Pinpoint the cell where the given text exists, returning its [X, Y] midpoint coordinate. 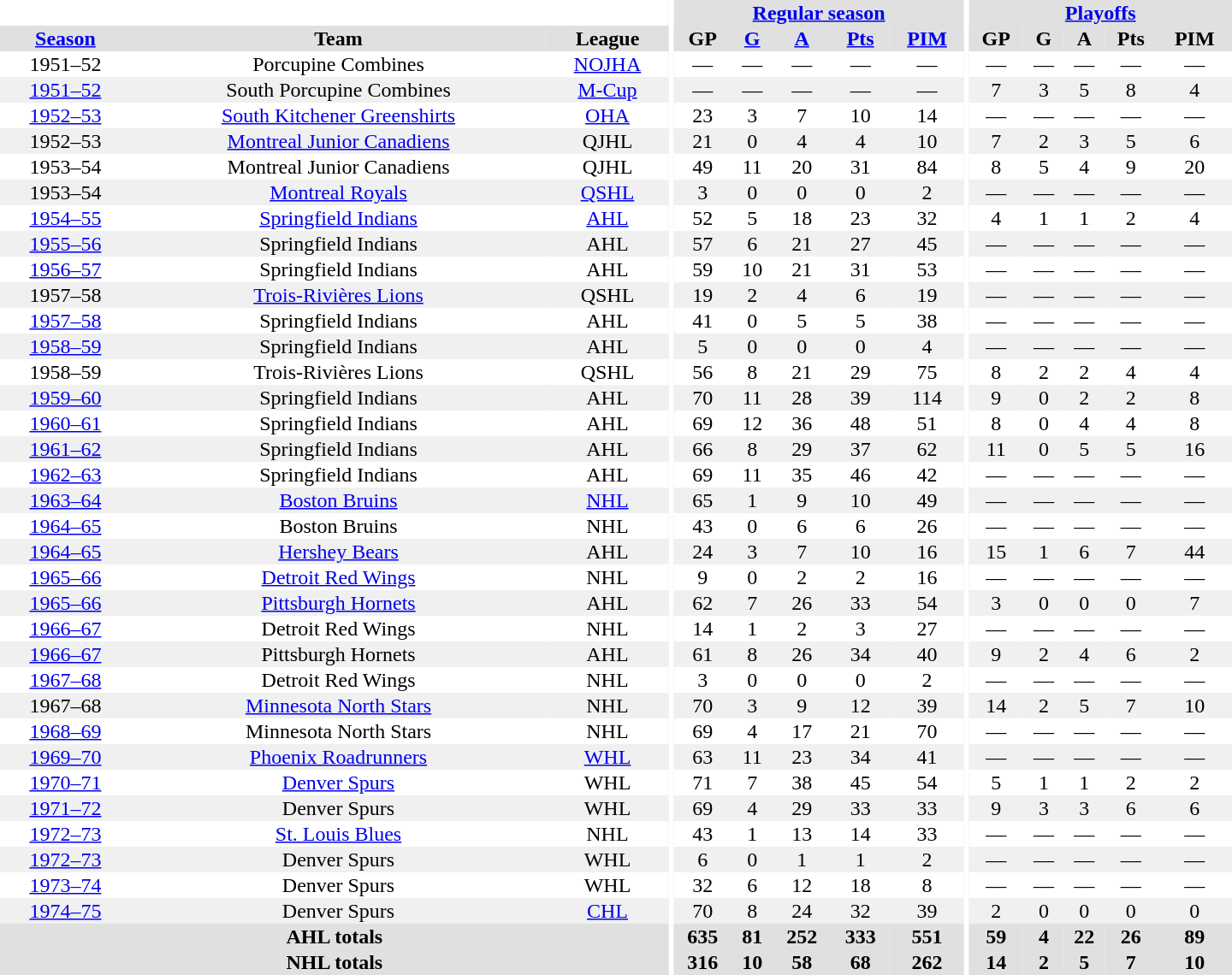
Hershey Bears [339, 552]
635 [703, 937]
1956–57 [65, 269]
37 [861, 449]
15 [996, 552]
1963–64 [65, 500]
84 [927, 167]
61 [703, 654]
1962–63 [65, 475]
Season [65, 38]
46 [861, 475]
South Porcupine Combines [339, 90]
53 [927, 269]
CHL [607, 911]
89 [1194, 937]
NHL totals [335, 962]
AHL totals [335, 937]
71 [703, 783]
1961–62 [65, 449]
28 [803, 398]
Regular season [819, 13]
44 [1194, 552]
40 [927, 654]
51 [927, 423]
Playoffs [1100, 13]
52 [703, 218]
42 [927, 475]
262 [927, 962]
1973–74 [65, 885]
252 [803, 937]
114 [927, 398]
1971–72 [65, 808]
56 [703, 372]
OHA [607, 115]
551 [927, 937]
NOJHA [607, 64]
Montreal Royals [339, 192]
M-Cup [607, 90]
South Kitchener Greenshirts [339, 115]
35 [803, 475]
1955–56 [65, 244]
75 [927, 372]
81 [751, 937]
1968–69 [65, 731]
58 [803, 962]
36 [803, 423]
1970–71 [65, 783]
68 [861, 962]
1954–55 [65, 218]
1974–75 [65, 911]
17 [803, 731]
St. Louis Blues [339, 834]
65 [703, 500]
48 [861, 423]
316 [703, 962]
63 [703, 757]
Porcupine Combines [339, 64]
13 [803, 834]
333 [861, 937]
1959–60 [65, 398]
57 [703, 244]
1960–61 [65, 423]
League [607, 38]
Team [339, 38]
66 [703, 449]
22 [1085, 937]
Phoenix Roadrunners [339, 757]
1969–70 [65, 757]
